From the cell containing the given text, extract its center point as (X, Y) coordinate. 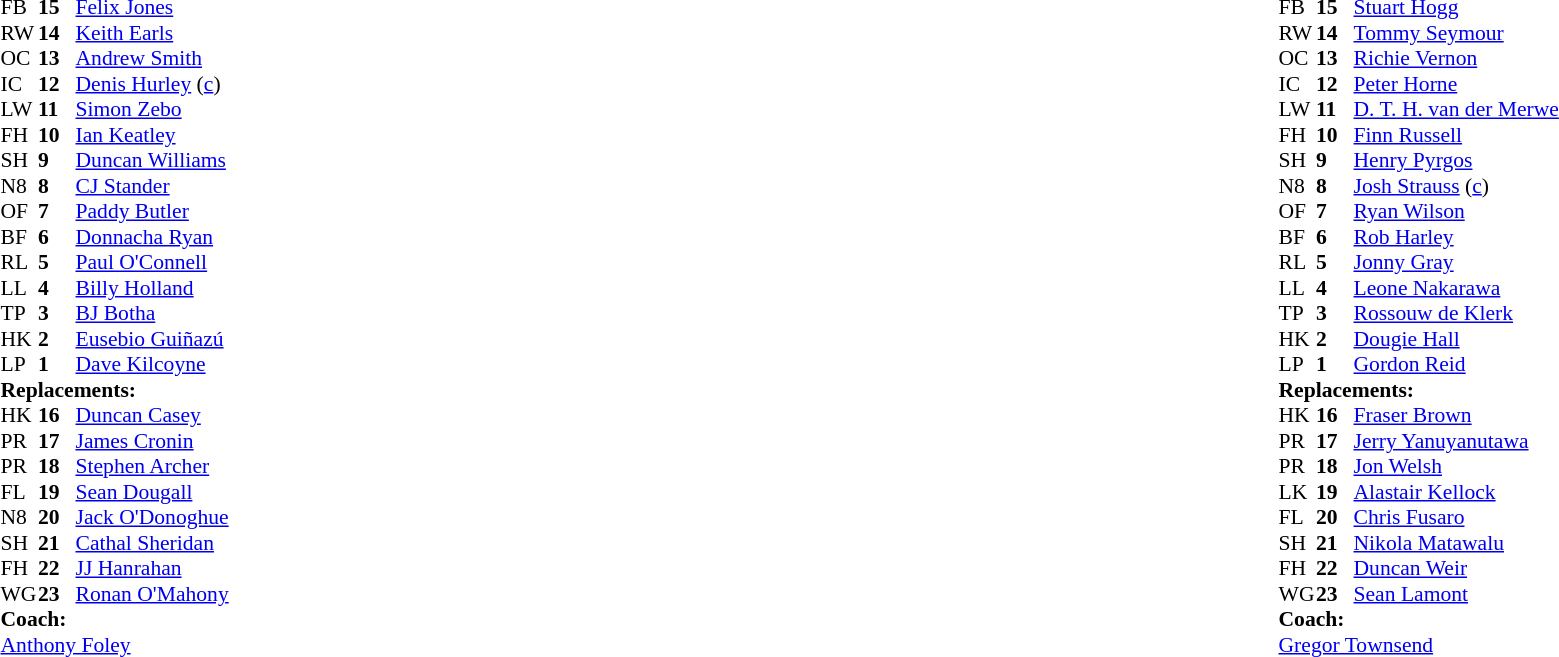
Ronan O'Mahony (152, 594)
Dave Kilcoyne (152, 365)
Jon Welsh (1456, 467)
Andrew Smith (152, 59)
Keith Earls (152, 33)
Rob Harley (1456, 237)
Chris Fusaro (1456, 517)
Nikola Matawalu (1456, 543)
Peter Horne (1456, 84)
Cathal Sheridan (152, 543)
Simon Zebo (152, 109)
BJ Botha (152, 313)
Rossouw de Klerk (1456, 313)
Jerry Yanuyanutawa (1456, 441)
Gordon Reid (1456, 365)
Sean Dougall (152, 492)
Leone Nakarawa (1456, 288)
Ian Keatley (152, 135)
Josh Strauss (c) (1456, 186)
Duncan Weir (1456, 569)
Henry Pyrgos (1456, 161)
Jack O'Donoghue (152, 517)
D. T. H. van der Merwe (1456, 109)
Fraser Brown (1456, 415)
Sean Lamont (1456, 594)
James Cronin (152, 441)
Eusebio Guiñazú (152, 339)
Finn Russell (1456, 135)
JJ Hanrahan (152, 569)
Duncan Casey (152, 415)
Richie Vernon (1456, 59)
Paddy Butler (152, 211)
Alastair Kellock (1456, 492)
CJ Stander (152, 186)
Tommy Seymour (1456, 33)
Jonny Gray (1456, 263)
Paul O'Connell (152, 263)
LK (1298, 492)
Stephen Archer (152, 467)
Donnacha Ryan (152, 237)
Ryan Wilson (1456, 211)
Dougie Hall (1456, 339)
Billy Holland (152, 288)
Duncan Williams (152, 161)
Denis Hurley (c) (152, 84)
